From the cell containing the given text, extract its center point as (X, Y) coordinate. 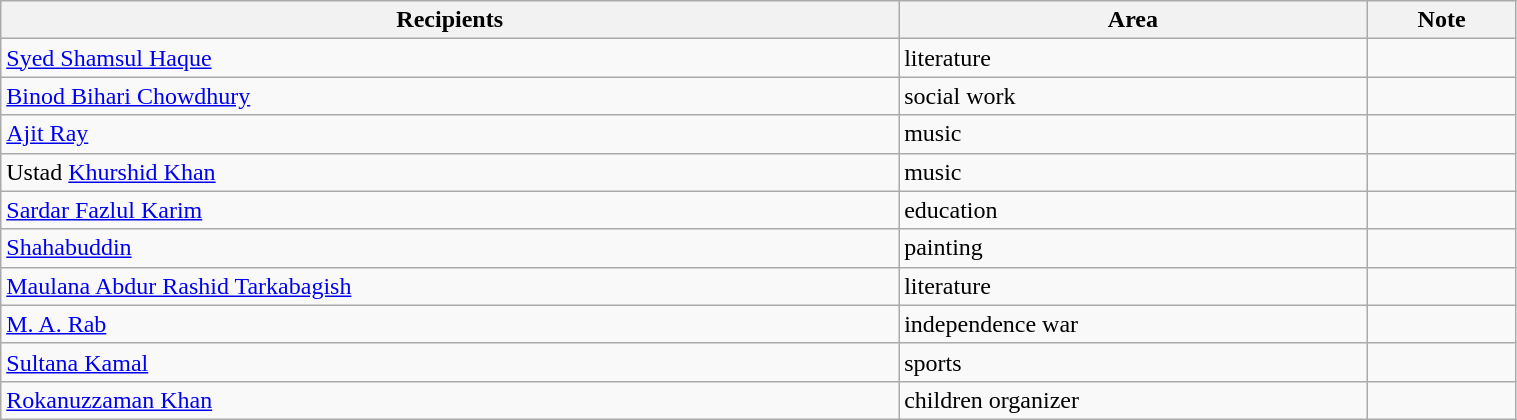
Rokanuzzaman Khan (450, 400)
Area (1134, 20)
painting (1134, 248)
education (1134, 210)
sports (1134, 362)
Recipients (450, 20)
Binod Bihari Chowdhury (450, 96)
Note (1442, 20)
children organizer (1134, 400)
Sultana Kamal (450, 362)
independence war (1134, 324)
Sardar Fazlul Karim (450, 210)
Syed Shamsul Haque (450, 58)
Shahabuddin (450, 248)
M. A. Rab (450, 324)
Ustad Khurshid Khan (450, 172)
Maulana Abdur Rashid Tarkabagish (450, 286)
Ajit Ray (450, 134)
social work (1134, 96)
